From the cell containing the given text, extract its center point as (x, y) coordinate. 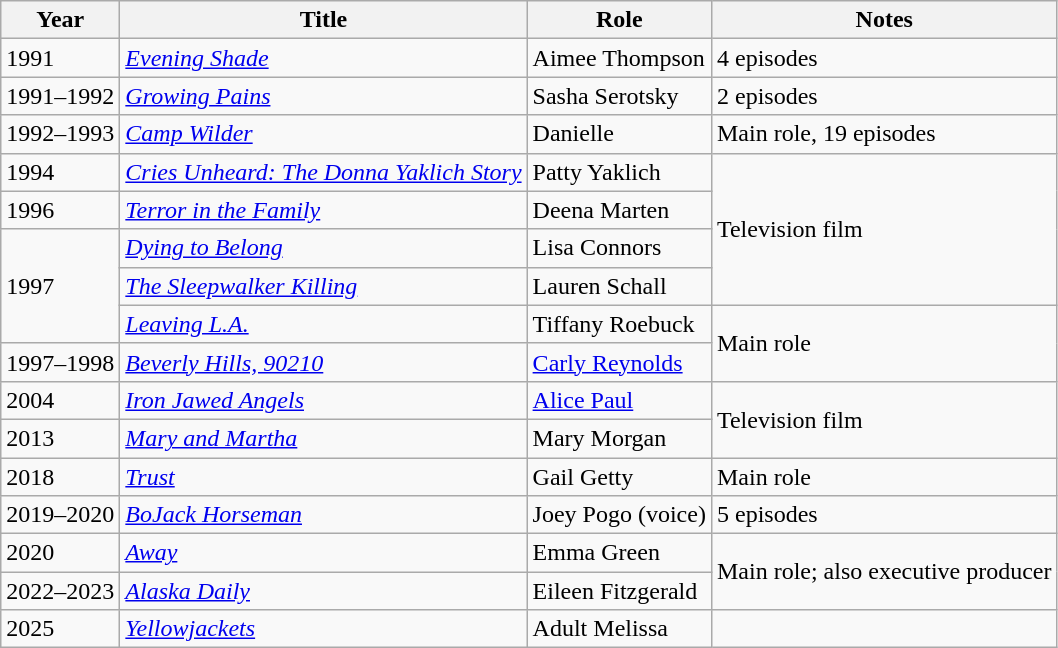
Growing Pains (324, 96)
Tiffany Roebuck (619, 324)
2004 (60, 400)
1997 (60, 286)
Terror in the Family (324, 210)
Dying to Belong (324, 248)
Aimee Thompson (619, 58)
Lisa Connors (619, 248)
2025 (60, 629)
2020 (60, 553)
Lauren Schall (619, 286)
Deena Marten (619, 210)
Main role, 19 episodes (884, 134)
5 episodes (884, 515)
Patty Yaklich (619, 172)
Iron Jawed Angels (324, 400)
Camp Wilder (324, 134)
2022–2023 (60, 591)
2013 (60, 438)
Danielle (619, 134)
4 episodes (884, 58)
2019–2020 (60, 515)
1996 (60, 210)
Leaving L.A. (324, 324)
Alaska Daily (324, 591)
1991 (60, 58)
2018 (60, 477)
1992–1993 (60, 134)
1994 (60, 172)
BoJack Horseman (324, 515)
Sasha Serotsky (619, 96)
Title (324, 20)
The Sleepwalker Killing (324, 286)
Gail Getty (619, 477)
Away (324, 553)
Role (619, 20)
Adult Melissa (619, 629)
Notes (884, 20)
1997–1998 (60, 362)
Mary and Martha (324, 438)
Evening Shade (324, 58)
Year (60, 20)
Cries Unheard: The Donna Yaklich Story (324, 172)
Yellowjackets (324, 629)
2 episodes (884, 96)
Alice Paul (619, 400)
Joey Pogo (voice) (619, 515)
Eileen Fitzgerald (619, 591)
Carly Reynolds (619, 362)
1991–1992 (60, 96)
Beverly Hills, 90210 (324, 362)
Mary Morgan (619, 438)
Main role; also executive producer (884, 572)
Trust (324, 477)
Emma Green (619, 553)
